Find where the given text appears and provide that cell's center as [x, y] coordinate. 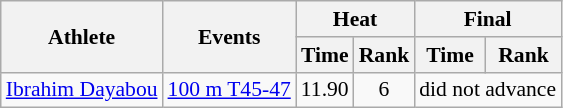
100 m T45-47 [230, 90]
Events [230, 36]
6 [384, 90]
11.90 [325, 90]
Final [488, 19]
did not advance [488, 90]
Athlete [82, 36]
Ibrahim Dayabou [82, 90]
Heat [355, 19]
